Return the [X, Y] coordinate for the center point of the cell that contains the specified text.  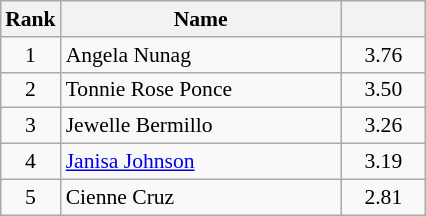
5 [30, 197]
Angela Nunag [201, 54]
3.19 [384, 161]
Tonnie Rose Ponce [201, 90]
Janisa Johnson [201, 161]
Jewelle Bermillo [201, 126]
2 [30, 90]
3.26 [384, 126]
1 [30, 54]
3.76 [384, 54]
Name [201, 19]
3 [30, 126]
4 [30, 161]
2.81 [384, 197]
3.50 [384, 90]
Rank [30, 19]
Cienne Cruz [201, 197]
